Extract the [x, y] coordinate from the center of the cell holding the provided text.  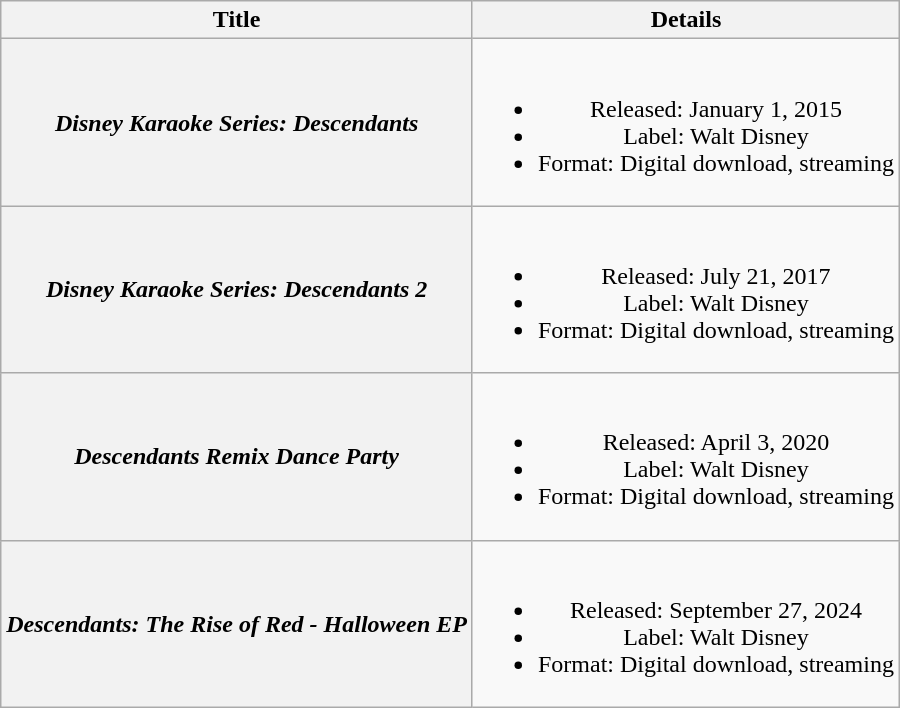
Released: January 1, 2015Label: Walt DisneyFormat: Digital download, streaming [686, 122]
Descendants: The Rise of Red - Halloween EP [237, 624]
Descendants Remix Dance Party [237, 456]
Title [237, 20]
Released: September 27, 2024Label: Walt DisneyFormat: Digital download, streaming [686, 624]
Released: July 21, 2017Label: Walt DisneyFormat: Digital download, streaming [686, 290]
Details [686, 20]
Released: April 3, 2020Label: Walt DisneyFormat: Digital download, streaming [686, 456]
Disney Karaoke Series: Descendants [237, 122]
Disney Karaoke Series: Descendants 2 [237, 290]
